Extract the (X, Y) coordinate from the center of the cell holding the provided text.  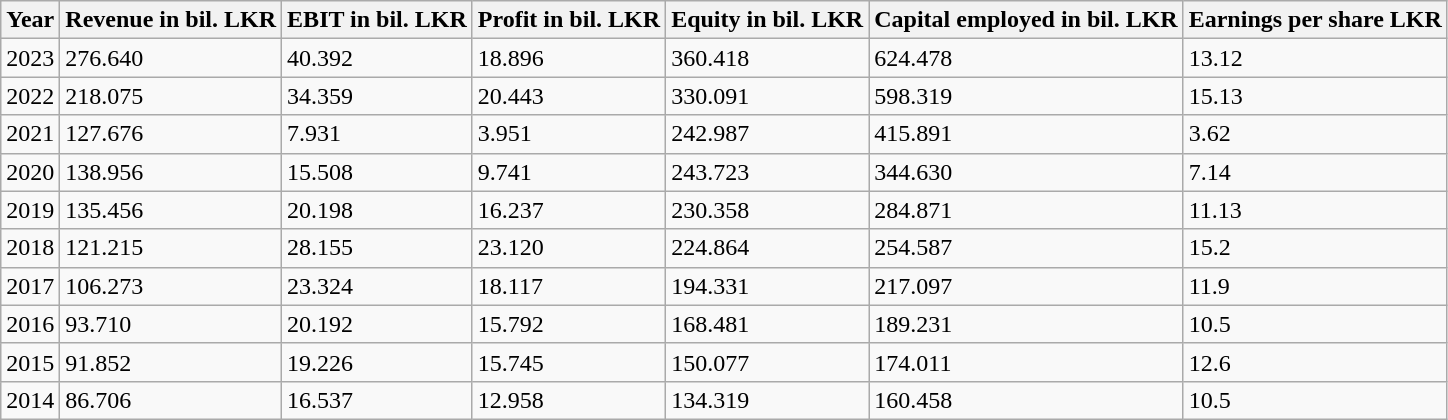
34.359 (378, 96)
2019 (30, 210)
23.324 (378, 286)
194.331 (768, 286)
Revenue in bil. LKR (171, 20)
Capital employed in bil. LKR (1026, 20)
254.587 (1026, 248)
224.864 (768, 248)
20.198 (378, 210)
13.12 (1315, 58)
11.9 (1315, 286)
2017 (30, 286)
360.418 (768, 58)
12.958 (568, 400)
189.231 (1026, 324)
EBIT in bil. LKR (378, 20)
330.091 (768, 96)
2014 (30, 400)
160.458 (1026, 400)
218.075 (171, 96)
20.443 (568, 96)
121.215 (171, 248)
2023 (30, 58)
11.13 (1315, 210)
243.723 (768, 172)
217.097 (1026, 286)
134.319 (768, 400)
276.640 (171, 58)
15.792 (568, 324)
15.2 (1315, 248)
15.508 (378, 172)
40.392 (378, 58)
106.273 (171, 286)
16.537 (378, 400)
2016 (30, 324)
415.891 (1026, 134)
7.931 (378, 134)
15.13 (1315, 96)
168.481 (768, 324)
15.745 (568, 362)
16.237 (568, 210)
91.852 (171, 362)
93.710 (171, 324)
20.192 (378, 324)
86.706 (171, 400)
Earnings per share LKR (1315, 20)
9.741 (568, 172)
135.456 (171, 210)
7.14 (1315, 172)
Equity in bil. LKR (768, 20)
18.117 (568, 286)
598.319 (1026, 96)
12.6 (1315, 362)
Profit in bil. LKR (568, 20)
2021 (30, 134)
174.011 (1026, 362)
624.478 (1026, 58)
230.358 (768, 210)
3.951 (568, 134)
2018 (30, 248)
242.987 (768, 134)
2022 (30, 96)
2015 (30, 362)
127.676 (171, 134)
150.077 (768, 362)
138.956 (171, 172)
23.120 (568, 248)
2020 (30, 172)
344.630 (1026, 172)
19.226 (378, 362)
Year (30, 20)
28.155 (378, 248)
284.871 (1026, 210)
3.62 (1315, 134)
18.896 (568, 58)
